Scan for the cell matching the given text and deliver its [X, Y] coordinate at center. 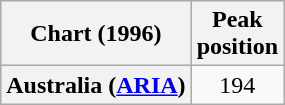
Peakposition [237, 34]
Chart (1996) [96, 34]
Australia (ARIA) [96, 85]
194 [237, 85]
